Provide the (x, y) coordinate of the cell's center where the given text is located.  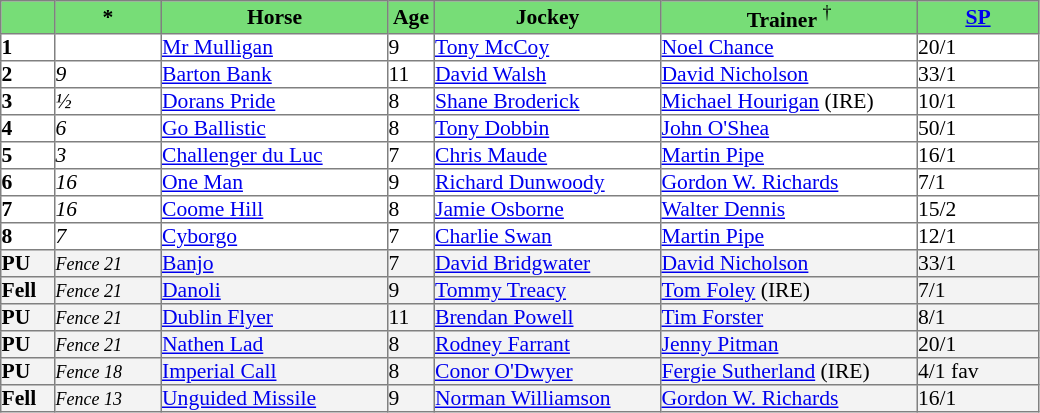
Dublin Flyer (274, 316)
½ (108, 100)
50/1 (978, 128)
Imperial Call (274, 370)
Tony McCoy (547, 46)
Horse (274, 18)
David Bridgwater (547, 262)
Chris Maude (547, 154)
Charlie Swan (547, 236)
Go Ballistic (274, 128)
8/1 (978, 316)
Jenny Pitman (789, 344)
1 (28, 46)
Coome Hill (274, 208)
One Man (274, 182)
Trainer † (789, 18)
Norman Williamson (547, 398)
Shane Broderick (547, 100)
Brendan Powell (547, 316)
Conor O'Dwyer (547, 370)
Rodney Farrant (547, 344)
Tommy Treacy (547, 290)
John O'Shea (789, 128)
12/1 (978, 236)
2 (28, 74)
5 (28, 154)
Barton Bank (274, 74)
Challenger du Luc (274, 154)
Noel Chance (789, 46)
Jamie Osborne (547, 208)
15/2 (978, 208)
Richard Dunwoody (547, 182)
Jockey (547, 18)
10/1 (978, 100)
Age (411, 18)
Fergie Sutherland (IRE) (789, 370)
Nathen Lad (274, 344)
David Walsh (547, 74)
Tom Foley (IRE) (789, 290)
* (108, 18)
Dorans Pride (274, 100)
Michael Hourigan (IRE) (789, 100)
Walter Dennis (789, 208)
Mr Mulligan (274, 46)
Cyborgo (274, 236)
Banjo (274, 262)
Unguided Missile (274, 398)
Fence 13 (108, 398)
SP (978, 18)
4 (28, 128)
Danoli (274, 290)
Tim Forster (789, 316)
Fence 18 (108, 370)
Tony Dobbin (547, 128)
4/1 fav (978, 370)
